Identify which cell holds the provided text, then report its [X, Y] central coordinate. 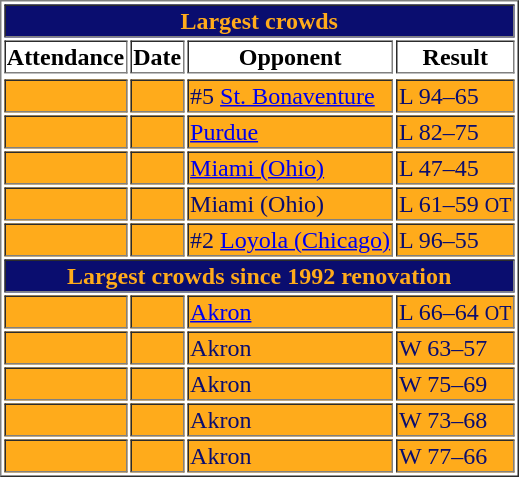
L 47–45 [455, 168]
L 96–55 [455, 240]
L 61–59 OT [455, 204]
W 77–66 [455, 456]
W 63–57 [455, 348]
W 73–68 [455, 420]
L 94–65 [455, 96]
#2 Loyola (Chicago) [290, 240]
#5 St. Bonaventure [290, 96]
Result [455, 56]
Largest crowds since 1992 renovation [260, 276]
Date [157, 56]
Largest crowds [260, 20]
Opponent [290, 56]
L 66–64 OT [455, 312]
Attendance [66, 56]
W 75–69 [455, 384]
Purdue [290, 132]
L 82–75 [455, 132]
